Provide the [X, Y] coordinate of the cell's center where the given text is located.  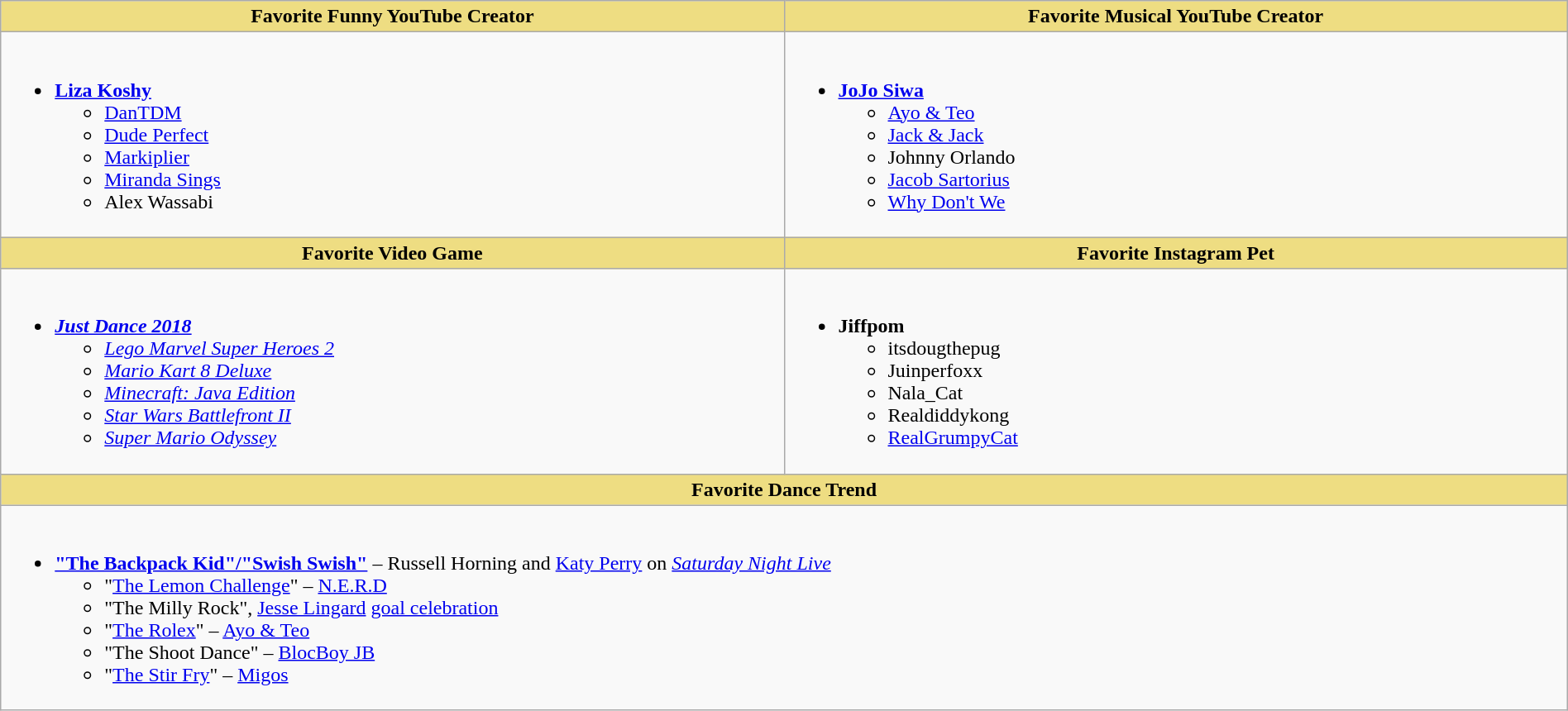
JiffpomitsdougthepugJuinperfoxxNala_CatRealdiddykongRealGrumpyCat [1176, 371]
Favorite Video Game [392, 253]
Favorite Musical YouTube Creator [1176, 17]
Favorite Instagram Pet [1176, 253]
Just Dance 2018Lego Marvel Super Heroes 2Mario Kart 8 DeluxeMinecraft: Java EditionStar Wars Battlefront IISuper Mario Odyssey [392, 371]
Liza KoshyDanTDMDude PerfectMarkiplierMiranda SingsAlex Wassabi [392, 135]
Favorite Funny YouTube Creator [392, 17]
JoJo SiwaAyo & TeoJack & JackJohnny OrlandoJacob SartoriusWhy Don't We [1176, 135]
Favorite Dance Trend [784, 489]
